Identify which cell holds the provided text, then report its (X, Y) central coordinate. 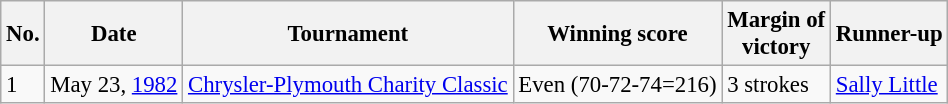
May 23, 1982 (114, 85)
Sally Little (890, 85)
1 (23, 85)
Date (114, 34)
Runner-up (890, 34)
Margin ofvictory (776, 34)
No. (23, 34)
Even (70-72-74=216) (618, 85)
Tournament (348, 34)
Chrysler-Plymouth Charity Classic (348, 85)
Winning score (618, 34)
3 strokes (776, 85)
